Provide the (X, Y) coordinate of the cell's center where the given text is located.  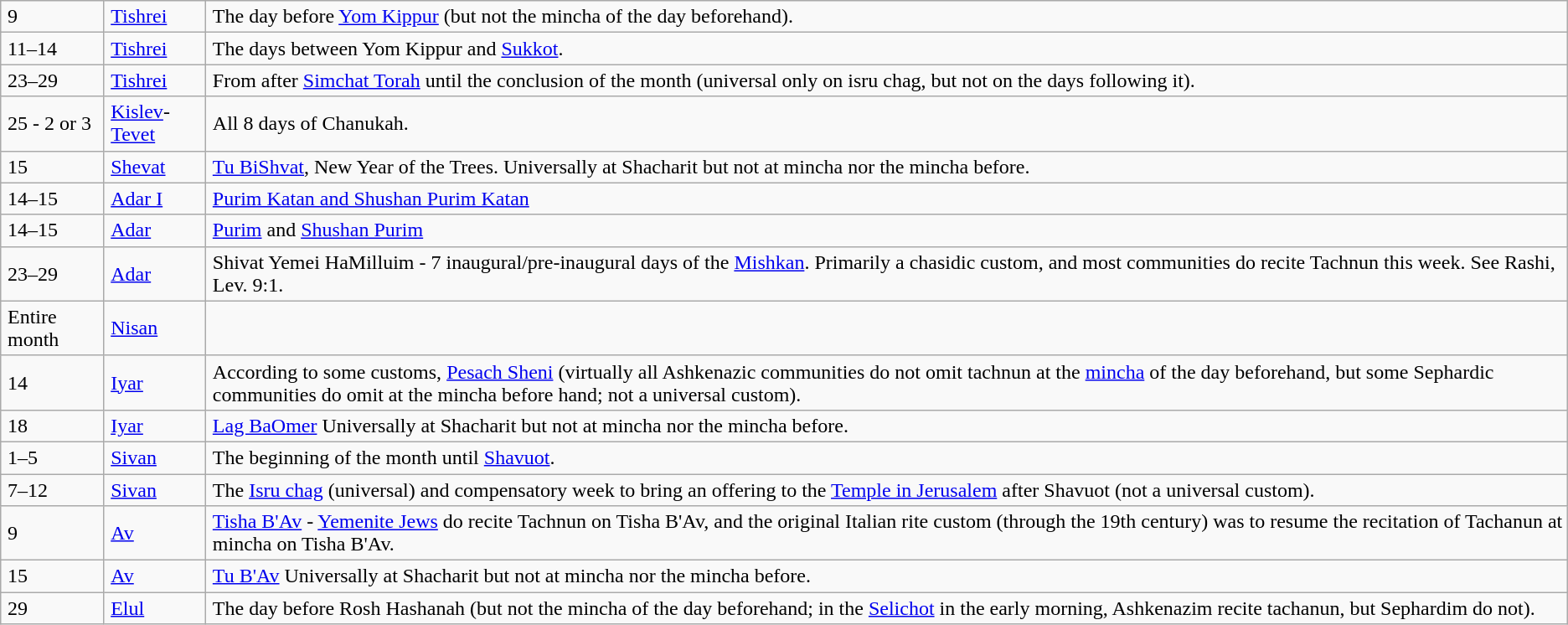
Entire month (52, 328)
The beginning of the month until Shavuot. (887, 457)
The Isru chag (universal) and compensatory week to bring an offering to the Temple in Jerusalem after Shavuot (not a universal custom). (887, 490)
Purim Katan and Shushan Purim Katan (887, 199)
Elul (155, 608)
7–12 (52, 490)
All 8 days of Chanukah. (887, 124)
14 (52, 382)
25 - 2 or 3 (52, 124)
Tu BiShvat, New Year of the Trees. Universally at Shacharit but not at mincha nor the mincha before. (887, 167)
Nisan (155, 328)
The days between Yom Kippur and Sukkot. (887, 49)
Lag BaOmer Universally at Shacharit but not at mincha nor the mincha before. (887, 426)
Adar I (155, 199)
11–14 (52, 49)
Purim and Shushan Purim (887, 230)
18 (52, 426)
29 (52, 608)
1–5 (52, 457)
Kislev-Tevet (155, 124)
The day before Yom Kippur (but not the mincha of the day beforehand). (887, 17)
From after Simchat Torah until the conclusion of the month (universal only on isru chag, but not on the days following it). (887, 80)
Tu B'Av Universally at Shacharit but not at mincha nor the mincha before. (887, 576)
Shevat (155, 167)
